Search for the cell housing the specified text and yield its (X, Y) center coordinate. 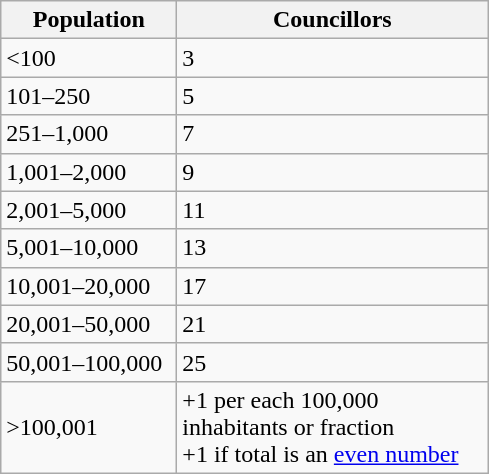
<100 (89, 58)
Councillors (332, 20)
21 (332, 324)
10,001–20,000 (89, 286)
+1 per each 100,000 inhabitants or fraction+1 if total is an even number (332, 427)
9 (332, 172)
251–1,000 (89, 134)
5,001–10,000 (89, 248)
5 (332, 96)
11 (332, 210)
101–250 (89, 96)
7 (332, 134)
1,001–2,000 (89, 172)
13 (332, 248)
3 (332, 58)
>100,001 (89, 427)
2,001–5,000 (89, 210)
17 (332, 286)
20,001–50,000 (89, 324)
25 (332, 362)
50,001–100,000 (89, 362)
Population (89, 20)
